Extract the (x, y) coordinate from the center of the cell holding the provided text.  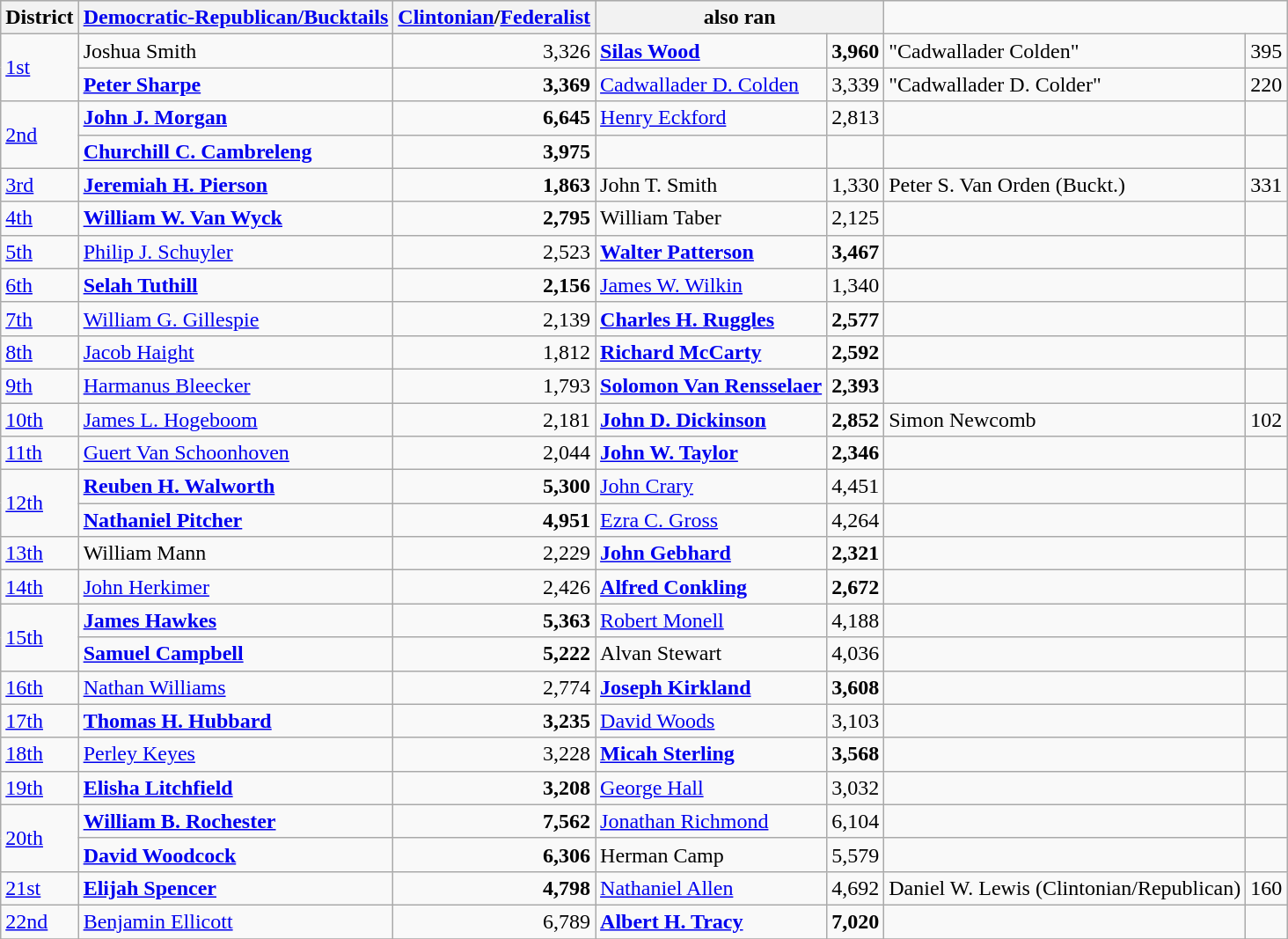
6,104 (855, 821)
3,103 (855, 721)
2,139 (494, 319)
4,692 (855, 888)
John J. Morgan (236, 118)
Albert H. Tracy (711, 921)
9th (40, 385)
Reuben H. Walworth (236, 487)
19th (40, 788)
21st (40, 888)
William G. Gillespie (236, 319)
4,951 (494, 520)
2,125 (855, 218)
John Crary (711, 487)
3,608 (855, 687)
Jonathan Richmond (711, 821)
4,798 (494, 888)
Peter Sharpe (236, 84)
2,577 (855, 319)
14th (40, 587)
2,229 (494, 554)
3,975 (494, 151)
2,592 (855, 352)
6,645 (494, 118)
John Herkimer (236, 587)
5th (40, 252)
1,812 (494, 352)
3,467 (855, 252)
Alvan Stewart (711, 654)
13th (40, 554)
2,426 (494, 587)
Philip J. Schuyler (236, 252)
1,863 (494, 185)
Nathaniel Allen (711, 888)
3,235 (494, 721)
Micah Sterling (711, 754)
3,369 (494, 84)
3,208 (494, 788)
160 (1267, 888)
2,852 (855, 420)
1,340 (855, 285)
Richard McCarty (711, 352)
Clintonian/Federalist (494, 18)
Robert Monell (711, 620)
George Hall (711, 788)
20th (40, 838)
Nathan Williams (236, 687)
"Cadwallader Colden" (1065, 51)
Elisha Litchfield (236, 788)
Herman Camp (711, 855)
John T. Smith (711, 185)
William B. Rochester (236, 821)
"Cadwallader D. Colder" (1065, 84)
James W. Wilkin (711, 285)
John Gebhard (711, 554)
William Mann (236, 554)
James L. Hogeboom (236, 420)
1,330 (855, 185)
Simon Newcomb (1065, 420)
John D. Dickinson (711, 420)
2,156 (494, 285)
7,562 (494, 821)
2,346 (855, 453)
David Woodcock (236, 855)
12th (40, 503)
Joshua Smith (236, 51)
Thomas H. Hubbard (236, 721)
2,813 (855, 118)
16th (40, 687)
10th (40, 420)
1,793 (494, 385)
William Taber (711, 218)
102 (1267, 420)
William W. Van Wyck (236, 218)
Elijah Spencer (236, 888)
11th (40, 453)
3,228 (494, 754)
15th (40, 637)
395 (1267, 51)
5,363 (494, 620)
2,181 (494, 420)
5,579 (855, 855)
18th (40, 754)
2,523 (494, 252)
James Hawkes (236, 620)
Daniel W. Lewis (Clintonian/Republican) (1065, 888)
Joseph Kirkland (711, 687)
17th (40, 721)
3,339 (855, 84)
6,306 (494, 855)
Nathaniel Pitcher (236, 520)
331 (1267, 185)
Guert Van Schoonhoven (236, 453)
5,222 (494, 654)
Cadwallader D. Colden (711, 84)
7th (40, 319)
Jacob Haight (236, 352)
Democratic-Republican/Bucktails (236, 18)
David Woods (711, 721)
8th (40, 352)
4,036 (855, 654)
5,300 (494, 487)
2nd (40, 135)
2,774 (494, 687)
4,188 (855, 620)
4,451 (855, 487)
Benjamin Ellicott (236, 921)
2,795 (494, 218)
2,672 (855, 587)
3,326 (494, 51)
7,020 (855, 921)
Alfred Conkling (711, 587)
Churchill C. Cambreleng (236, 151)
3rd (40, 185)
District (40, 18)
4th (40, 218)
also ran (740, 18)
2,393 (855, 385)
3,032 (855, 788)
Solomon Van Rensselaer (711, 385)
Silas Wood (711, 51)
Walter Patterson (711, 252)
Jeremiah H. Pierson (236, 185)
Harmanus Bleecker (236, 385)
22nd (40, 921)
Charles H. Ruggles (711, 319)
3,960 (855, 51)
6,789 (494, 921)
3,568 (855, 754)
2,321 (855, 554)
4,264 (855, 520)
Henry Eckford (711, 118)
220 (1267, 84)
Peter S. Van Orden (Buckt.) (1065, 185)
1st (40, 68)
Perley Keyes (236, 754)
Selah Tuthill (236, 285)
John W. Taylor (711, 453)
Ezra C. Gross (711, 520)
2,044 (494, 453)
6th (40, 285)
Samuel Campbell (236, 654)
